Identify which cell holds the provided text, then report its [X, Y] central coordinate. 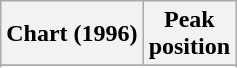
Peakposition [189, 34]
Chart (1996) [72, 34]
